Return (X, Y) of the center of cell containing provided text 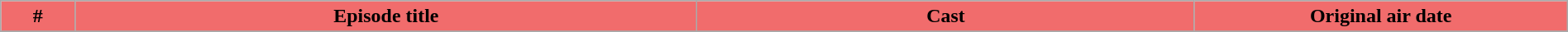
# (38, 16)
Original air date (1381, 16)
Cast (946, 16)
Episode title (386, 16)
